Extract the (x, y) coordinate from the center of the cell holding the provided text.  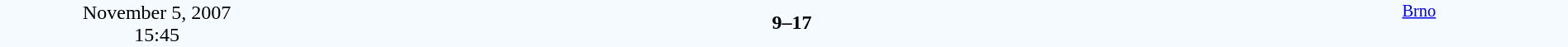
Brno (1419, 23)
9–17 (791, 22)
November 5, 200715:45 (157, 23)
